From the cell containing the given text, extract its center point as (x, y) coordinate. 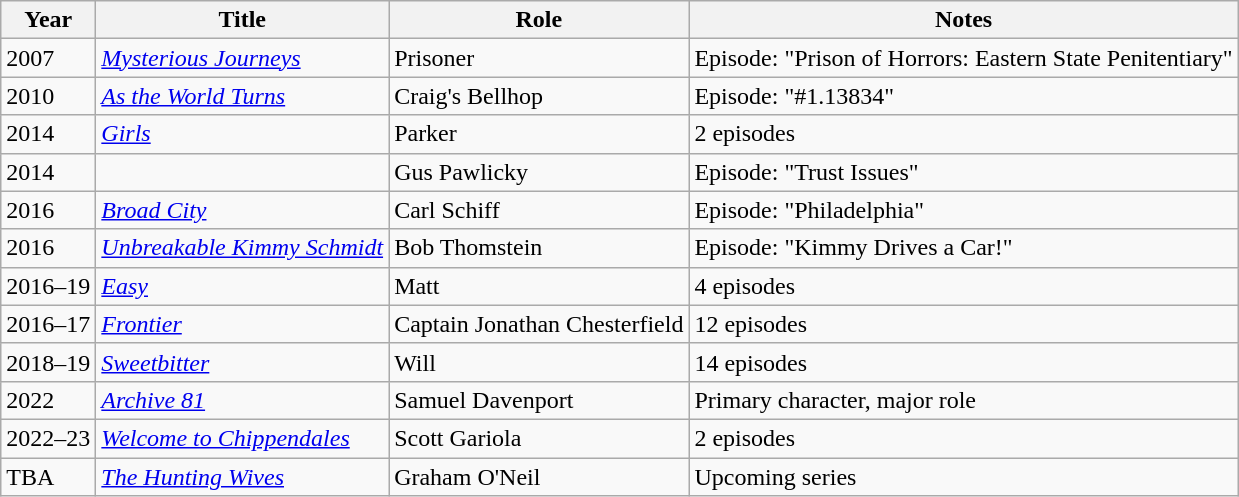
The Hunting Wives (242, 477)
Gus Pawlicky (539, 172)
Episode: "Kimmy Drives a Car!" (964, 248)
Graham O'Neil (539, 477)
Episode: "Trust Issues" (964, 172)
Prisoner (539, 58)
TBA (48, 477)
2007 (48, 58)
2018–19 (48, 362)
Easy (242, 286)
Archive 81 (242, 400)
Episode: "Prison of Horrors: Eastern State Penitentiary" (964, 58)
Carl Schiff (539, 210)
Scott Gariola (539, 438)
2022 (48, 400)
Mysterious Journeys (242, 58)
2016–17 (48, 324)
Welcome to Chippendales (242, 438)
Upcoming series (964, 477)
Broad City (242, 210)
Bob Thomstein (539, 248)
Episode: "#1.13834" (964, 96)
12 episodes (964, 324)
Craig's Bellhop (539, 96)
2010 (48, 96)
Parker (539, 134)
Episode: "Philadelphia" (964, 210)
Sweetbitter (242, 362)
As the World Turns (242, 96)
Year (48, 20)
2022–23 (48, 438)
Captain Jonathan Chesterfield (539, 324)
Samuel Davenport (539, 400)
2016–19 (48, 286)
Matt (539, 286)
4 episodes (964, 286)
Notes (964, 20)
Primary character, major role (964, 400)
Girls (242, 134)
14 episodes (964, 362)
Frontier (242, 324)
Will (539, 362)
Role (539, 20)
Unbreakable Kimmy Schmidt (242, 248)
Title (242, 20)
